Capture the cell that displays the provided text and extract its (x, y) central coordinate. 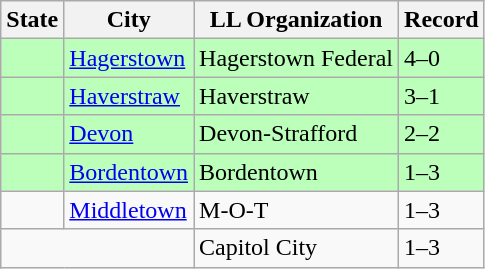
Middletown (129, 210)
LL Organization (296, 20)
City (129, 20)
Devon-Strafford (296, 134)
Hagerstown Federal (296, 58)
Hagerstown (129, 58)
Capitol City (296, 248)
3–1 (442, 96)
4–0 (442, 58)
State (32, 20)
2–2 (442, 134)
Devon (129, 134)
Record (442, 20)
M-O-T (296, 210)
